Detect which cell encompasses the target text, then output its [X, Y] center coordinate. 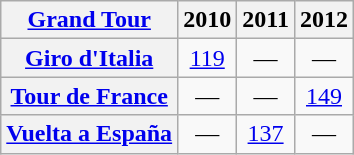
149 [324, 96]
Grand Tour [90, 20]
137 [266, 134]
Giro d'Italia [90, 58]
Vuelta a España [90, 134]
2010 [208, 20]
119 [208, 58]
Tour de France [90, 96]
2011 [266, 20]
2012 [324, 20]
